Find where the given text appears and provide that cell's center as [x, y] coordinate. 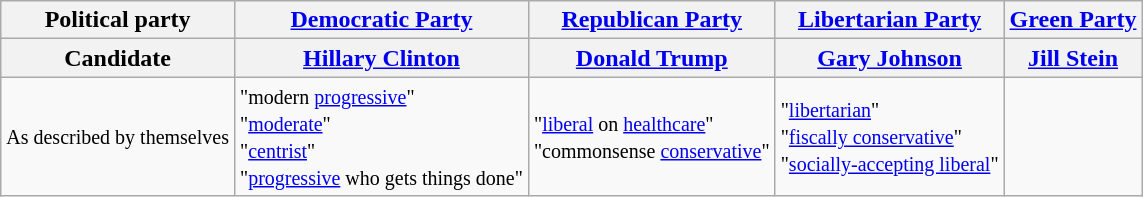
Jill Stein [1073, 58]
Hillary Clinton [381, 58]
Green Party [1073, 20]
"libertarian""fiscally conservative""socially-accepting liberal" [890, 136]
Republican Party [652, 20]
"modern progressive""moderate""centrist""progressive who gets things done" [381, 136]
Candidate [118, 58]
Political party [118, 20]
Libertarian Party [890, 20]
Donald Trump [652, 58]
As described by themselves [118, 136]
Democratic Party [381, 20]
Gary Johnson [890, 58]
"liberal on healthcare""commonsense conservative" [652, 136]
